Determine the [X, Y] coordinate at the center of the cell enclosing the given text.  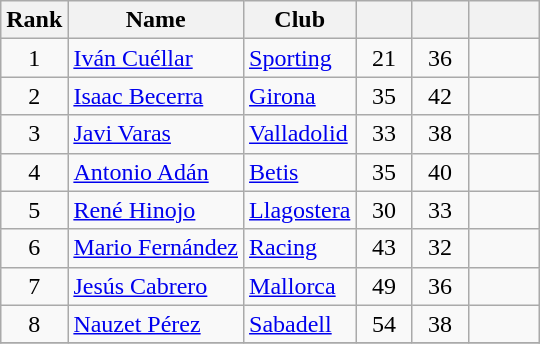
Mallorca [300, 286]
4 [34, 172]
Iván Cuéllar [156, 58]
Girona [300, 96]
Betis [300, 172]
Rank [34, 20]
1 [34, 58]
49 [384, 286]
43 [384, 248]
Club [300, 20]
Javi Varas [156, 134]
Sabadell [300, 324]
Name [156, 20]
Sporting [300, 58]
6 [34, 248]
21 [384, 58]
Llagostera [300, 210]
8 [34, 324]
Isaac Becerra [156, 96]
32 [440, 248]
30 [384, 210]
42 [440, 96]
40 [440, 172]
7 [34, 286]
5 [34, 210]
54 [384, 324]
Racing [300, 248]
René Hinojo [156, 210]
Jesús Cabrero [156, 286]
Nauzet Pérez [156, 324]
Mario Fernández [156, 248]
Valladolid [300, 134]
Antonio Adán [156, 172]
3 [34, 134]
2 [34, 96]
